Search for the cell housing the specified text and yield its [X, Y] center coordinate. 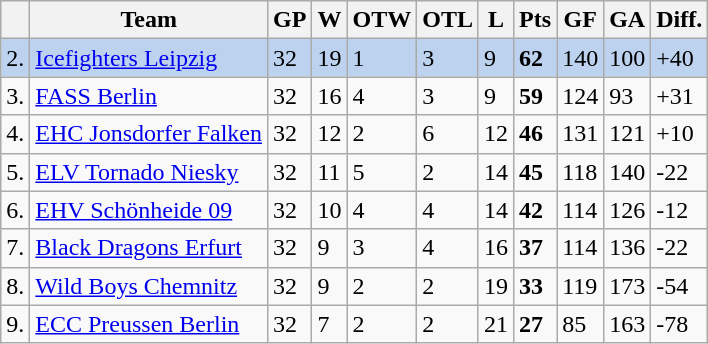
62 [536, 58]
100 [628, 58]
Pts [536, 20]
42 [536, 210]
+10 [680, 134]
6. [16, 210]
10 [330, 210]
-54 [680, 286]
46 [536, 134]
2. [16, 58]
131 [580, 134]
+40 [680, 58]
+31 [680, 96]
136 [628, 248]
5 [382, 172]
119 [580, 286]
W [330, 20]
3. [16, 96]
4. [16, 134]
ECC Preussen Berlin [149, 324]
7 [330, 324]
1 [382, 58]
59 [536, 96]
11 [330, 172]
126 [628, 210]
-78 [680, 324]
Black Dragons Erfurt [149, 248]
Wild Boys Chemnitz [149, 286]
OTW [382, 20]
118 [580, 172]
7. [16, 248]
33 [536, 286]
173 [628, 286]
85 [580, 324]
-12 [680, 210]
EHV Schönheide 09 [149, 210]
45 [536, 172]
EHC Jonsdorfer Falken [149, 134]
93 [628, 96]
Team [149, 20]
163 [628, 324]
37 [536, 248]
6 [448, 134]
GP [290, 20]
9. [16, 324]
5. [16, 172]
124 [580, 96]
GF [580, 20]
27 [536, 324]
FASS Berlin [149, 96]
8. [16, 286]
OTL [448, 20]
121 [628, 134]
GA [628, 20]
Icefighters Leipzig [149, 58]
21 [496, 324]
L [496, 20]
Diff. [680, 20]
ELV Tornado Niesky [149, 172]
